Return the (x, y) coordinate for the center point of the cell that contains the specified text.  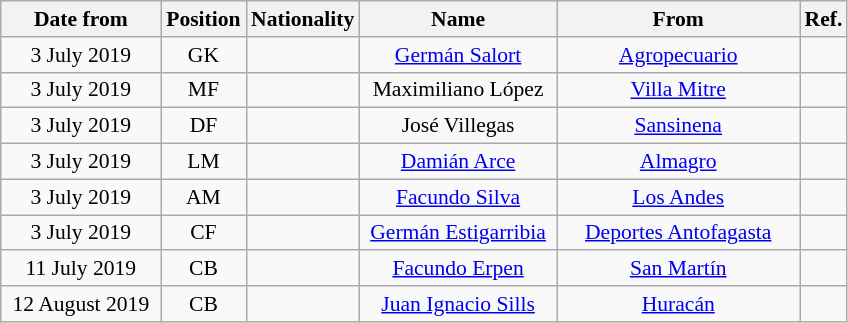
Nationality (302, 19)
Facundo Erpen (458, 269)
Huracán (678, 304)
San Martín (678, 269)
GK (204, 55)
Position (204, 19)
José Villegas (458, 126)
MF (204, 90)
Villa Mitre (678, 90)
Almagro (678, 162)
Facundo Silva (458, 197)
From (678, 19)
Germán Salort (458, 55)
Agropecuario (678, 55)
Juan Ignacio Sills (458, 304)
DF (204, 126)
12 August 2019 (81, 304)
CF (204, 233)
Date from (81, 19)
LM (204, 162)
Ref. (824, 19)
Germán Estigarribia (458, 233)
Deportes Antofagasta (678, 233)
Damián Arce (458, 162)
AM (204, 197)
11 July 2019 (81, 269)
Sansinena (678, 126)
Los Andes (678, 197)
Maximiliano López (458, 90)
Name (458, 19)
